Output the (X, Y) coordinate of the center of the cell containing the given text.  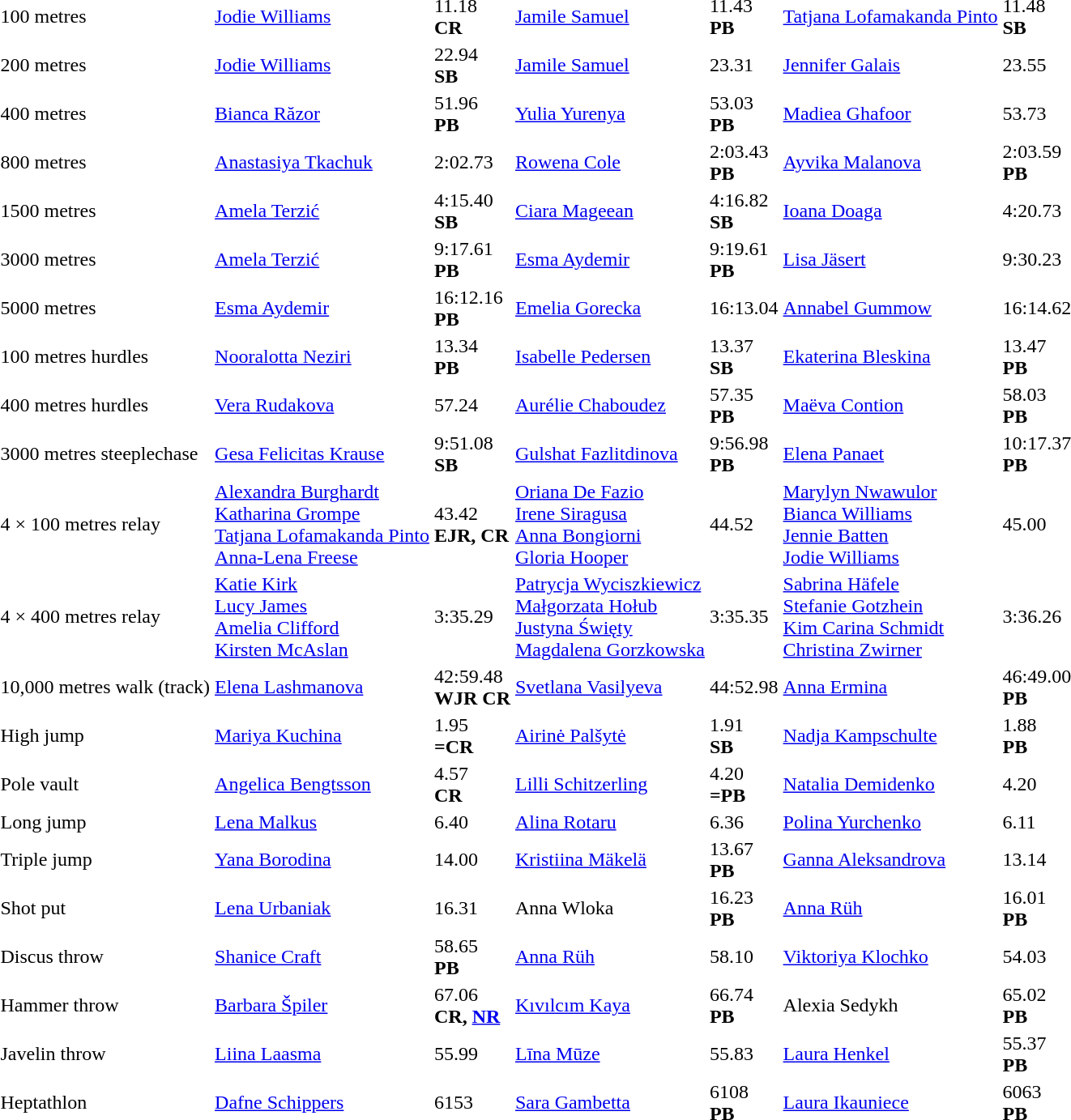
Angelica Bengtsson (322, 784)
44.52 (744, 525)
55.83 (744, 1054)
Lena Malkus (322, 822)
2:02.73 (471, 162)
Vera Rudakova (322, 405)
Marylyn NwawulorBianca WilliamsJennie BattenJodie Williams (890, 525)
Alexandra BurghardtKatharina GrompeTatjana Lofamakanda PintoAnna-Lena Freese (322, 525)
Lena Urbaniak (322, 909)
Laura Henkel (890, 1054)
43.42EJR, CR (471, 525)
16:13.04 (744, 308)
16:12.16PB (471, 308)
1.91SB (744, 735)
Gesa Felicitas Krause (322, 454)
Annabel Gummow (890, 308)
Alina Rotaru (609, 822)
4.20=PB (744, 784)
Maëva Contion (890, 405)
13.67PB (744, 860)
Jennifer Galais (890, 65)
4:16.82SB (744, 211)
Nadja Kampschulte (890, 735)
Anna Wloka (609, 909)
Kıvılcım Kaya (609, 1006)
Viktoriya Klochko (890, 957)
Mariya Kuchina (322, 735)
Anastasiya Tkachuk (322, 162)
Ciara Mageean (609, 211)
44:52.98 (744, 687)
Ayvika Malanova (890, 162)
Polina Yurchenko (890, 822)
67.06CR, NR (471, 1006)
9:51.08SB (471, 454)
4.57CR (471, 784)
Shanice Craft (322, 957)
16.31 (471, 909)
Aurélie Chaboudez (609, 405)
Lilli Schitzerling (609, 784)
Alexia Sedykh (890, 1006)
9:56.98PB (744, 454)
58.65PB (471, 957)
Isabelle Pedersen (609, 356)
51.96 PB (471, 113)
Gulshat Fazlitdinova (609, 454)
Rowena Cole (609, 162)
9:19.61 PB (744, 259)
Kristiina Mäkelä (609, 860)
58.10 (744, 957)
3:35.29 (471, 617)
Yana Borodina (322, 860)
6.40 (471, 822)
Sabrina HäfeleStefanie GotzheinKim Carina SchmidtChristina Zwirner (890, 617)
6.36 (744, 822)
Ganna Aleksandrova (890, 860)
2:03.43PB (744, 162)
Barbara Špiler (322, 1006)
Līna Mūze (609, 1054)
4:15.40SB (471, 211)
Katie KirkLucy JamesAmelia CliffordKirsten McAslan (322, 617)
Patrycja WyciszkiewiczMałgorzata HołubJustyna ŚwiętyMagdalena Gorzkowska (609, 617)
Airinė Palšytė (609, 735)
Emelia Gorecka (609, 308)
Elena Panaet (890, 454)
3:35.35 (744, 617)
Elena Lashmanova (322, 687)
23.31 (744, 65)
Jamile Samuel (609, 65)
57.24 (471, 405)
42:59.48 WJR CR (471, 687)
Bianca Răzor (322, 113)
Natalia Demidenko (890, 784)
53.03 PB (744, 113)
Ioana Doaga (890, 211)
22.94SB (471, 65)
Yulia Yurenya (609, 113)
Svetlana Vasilyeva (609, 687)
13.34PB (471, 356)
1.95=CR (471, 735)
Madiea Ghafoor (890, 113)
Liina Laasma (322, 1054)
Jodie Williams (322, 65)
9:17.61 PB (471, 259)
13.37SB (744, 356)
Nooralotta Neziri (322, 356)
Oriana De FazioIrene SiragusaAnna BongiorniGloria Hooper (609, 525)
14.00 (471, 860)
57.35PB (744, 405)
Ekaterina Bleskina (890, 356)
16.23 PB (744, 909)
66.74 PB (744, 1006)
Anna Ermina (890, 687)
55.99 (471, 1054)
Lisa Jäsert (890, 259)
